From the cell containing the given text, extract its center point as (X, Y) coordinate. 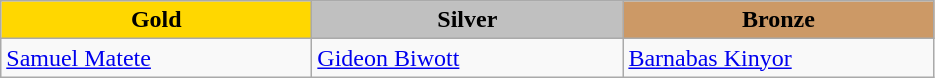
Gold (156, 20)
Barnabas Kinyor (778, 58)
Silver (468, 20)
Gideon Biwott (468, 58)
Bronze (778, 20)
Samuel Matete (156, 58)
